Locate the cell with the specified text and output its [X, Y] center coordinate. 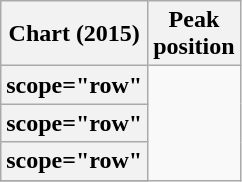
Chart (2015) [74, 34]
Peakposition [194, 34]
